From the cell containing the given text, extract its center point as (X, Y) coordinate. 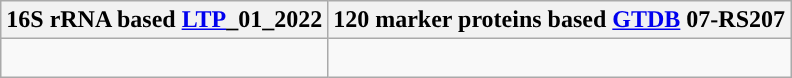
16S rRNA based LTP_01_2022 (164, 20)
120 marker proteins based GTDB 07-RS207 (560, 20)
